Return the [x, y] coordinate for the center point of the cell that contains the specified text.  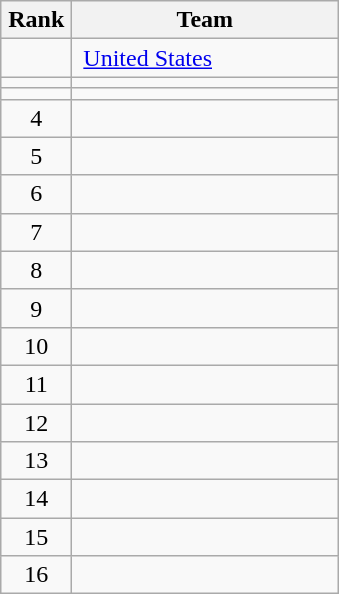
11 [36, 384]
13 [36, 461]
15 [36, 537]
9 [36, 308]
4 [36, 118]
7 [36, 232]
United States [205, 58]
14 [36, 499]
16 [36, 575]
10 [36, 346]
12 [36, 423]
6 [36, 194]
8 [36, 270]
5 [36, 156]
Rank [36, 20]
Team [205, 20]
